Scan for the cell matching the given text and deliver its (x, y) coordinate at center. 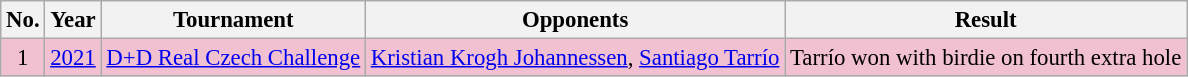
Tournament (233, 20)
Kristian Krogh Johannessen, Santiago Tarrío (576, 58)
Opponents (576, 20)
No. (23, 20)
1 (23, 58)
D+D Real Czech Challenge (233, 58)
Result (986, 20)
Year (73, 20)
Tarrío won with birdie on fourth extra hole (986, 58)
2021 (73, 58)
